From the cell containing the given text, extract its center point as (X, Y) coordinate. 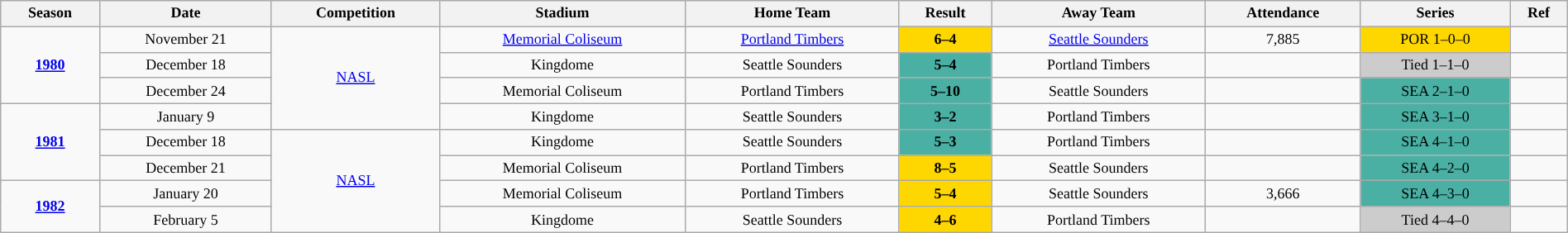
5–3 (945, 142)
Result (945, 13)
Ref (1538, 13)
Tied 4–4–0 (1436, 220)
3–2 (945, 116)
Attendance (1284, 13)
February 5 (185, 220)
Season (50, 13)
SEA 2–1–0 (1436, 91)
1982 (50, 207)
5–10 (945, 91)
SEA 4–2–0 (1436, 169)
December 21 (185, 169)
1980 (50, 65)
Home Team (792, 13)
6–4 (945, 40)
January 20 (185, 193)
Series (1436, 13)
3,666 (1284, 193)
SEA 4–1–0 (1436, 142)
Tied 1–1–0 (1436, 64)
4–6 (945, 220)
December 24 (185, 91)
Stadium (562, 13)
SEA 3–1–0 (1436, 116)
SEA 4–3–0 (1436, 193)
Competition (356, 13)
January 9 (185, 116)
1981 (50, 142)
POR 1–0–0 (1436, 40)
November 21 (185, 40)
8–5 (945, 169)
Away Team (1098, 13)
Date (185, 13)
7,885 (1284, 40)
